Scan for the cell matching the given text and deliver its (x, y) coordinate at center. 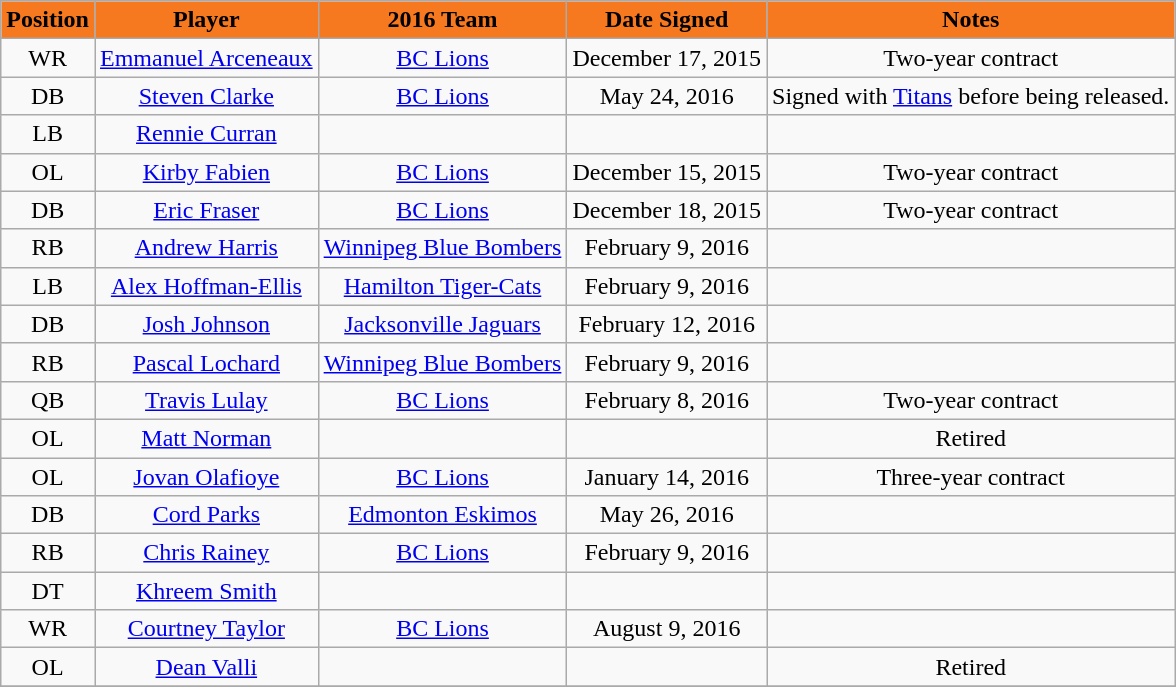
Steven Clarke (206, 96)
Jovan Olafioye (206, 477)
Pascal Lochard (206, 362)
Emmanuel Arceneaux (206, 58)
Andrew Harris (206, 248)
Notes (971, 20)
December 17, 2015 (667, 58)
February 12, 2016 (667, 324)
Chris Rainey (206, 553)
Khreem Smith (206, 591)
Cord Parks (206, 515)
Travis Lulay (206, 400)
February 8, 2016 (667, 400)
QB (48, 400)
May 26, 2016 (667, 515)
December 18, 2015 (667, 210)
January 14, 2016 (667, 477)
Position (48, 20)
Player (206, 20)
Date Signed (667, 20)
Hamilton Tiger-Cats (442, 286)
Signed with Titans before being released. (971, 96)
Jacksonville Jaguars (442, 324)
Eric Fraser (206, 210)
Three-year contract (971, 477)
May 24, 2016 (667, 96)
Matt Norman (206, 438)
August 9, 2016 (667, 629)
DT (48, 591)
Josh Johnson (206, 324)
Kirby Fabien (206, 172)
2016 Team (442, 20)
Alex Hoffman-Ellis (206, 286)
Dean Valli (206, 667)
Edmonton Eskimos (442, 515)
Courtney Taylor (206, 629)
Rennie Curran (206, 134)
December 15, 2015 (667, 172)
